Return [X, Y] of the center of cell containing provided text 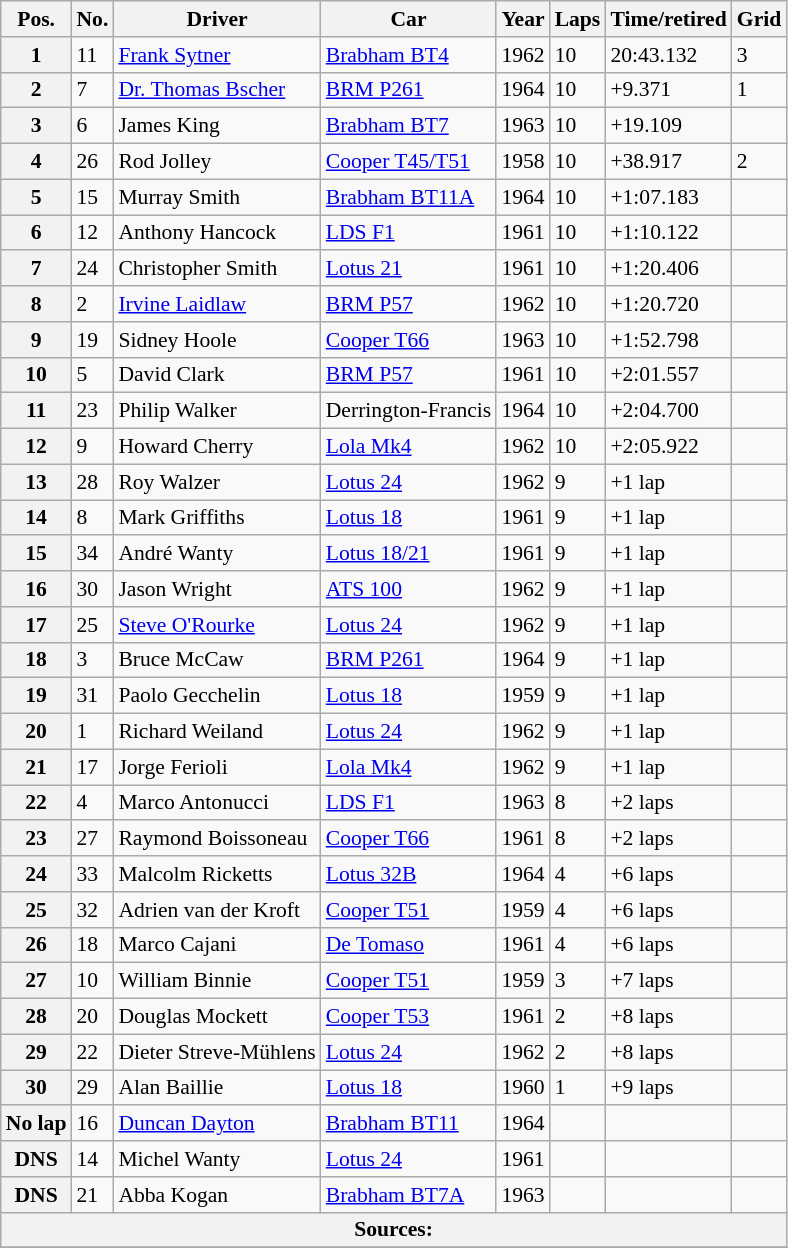
Steve O'Rourke [216, 625]
Paolo Gecchelin [216, 696]
Time/retired [668, 19]
20:43.132 [668, 55]
1958 [522, 162]
Dieter Streve-Mühlens [216, 1052]
Dr. Thomas Bscher [216, 90]
+38.917 [668, 162]
Richard Weiland [216, 732]
Jorge Ferioli [216, 767]
33 [92, 874]
Irvine Laidlaw [216, 304]
Laps [578, 19]
+19.109 [668, 126]
Mark Griffiths [216, 518]
Jason Wright [216, 589]
Brabham BT7A [409, 1195]
Michel Wanty [216, 1159]
Adrien van der Kroft [216, 910]
Year [522, 19]
13 [36, 482]
+1:07.183 [668, 197]
Pos. [36, 19]
+1:52.798 [668, 340]
31 [92, 696]
Rod Jolley [216, 162]
Alan Baillie [216, 1088]
Duncan Dayton [216, 1124]
Frank Sytner [216, 55]
Car [409, 19]
James King [216, 126]
+9.371 [668, 90]
Douglas Mockett [216, 1017]
Raymond Boissoneau [216, 839]
De Tomaso [409, 945]
+7 laps [668, 981]
No. [92, 19]
Abba Kogan [216, 1195]
Roy Walzer [216, 482]
Cooper T45/T51 [409, 162]
Lotus 21 [409, 269]
Philip Walker [216, 411]
André Wanty [216, 554]
William Binnie [216, 981]
Lotus 18/21 [409, 554]
Brabham BT11 [409, 1124]
+1:10.122 [668, 233]
Lotus 32B [409, 874]
Bruce McCaw [216, 660]
Anthony Hancock [216, 233]
+2:04.700 [668, 411]
No lap [36, 1124]
34 [92, 554]
Sources: [394, 1230]
Christopher Smith [216, 269]
Murray Smith [216, 197]
Cooper T53 [409, 1017]
Sidney Hoole [216, 340]
ATS 100 [409, 589]
Derrington-Francis [409, 411]
+1:20.406 [668, 269]
Howard Cherry [216, 447]
David Clark [216, 375]
+9 laps [668, 1088]
Marco Antonucci [216, 803]
Driver [216, 19]
+2:01.557 [668, 375]
Brabham BT7 [409, 126]
+1:20.720 [668, 304]
Brabham BT11A [409, 197]
Grid [760, 19]
+2:05.922 [668, 447]
Brabham BT4 [409, 55]
Marco Cajani [216, 945]
32 [92, 910]
1960 [522, 1088]
Malcolm Ricketts [216, 874]
